Extract the (x, y) coordinate from the center of the cell holding the provided text.  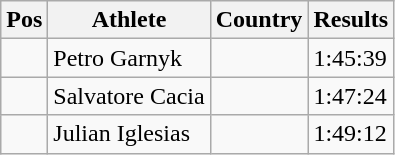
1:49:12 (351, 134)
1:45:39 (351, 58)
1:47:24 (351, 96)
Country (259, 20)
Julian Iglesias (129, 134)
Petro Garnyk (129, 58)
Salvatore Cacia (129, 96)
Results (351, 20)
Athlete (129, 20)
Pos (24, 20)
